Provide the [X, Y] coordinate of the cell's center where the given text is located.  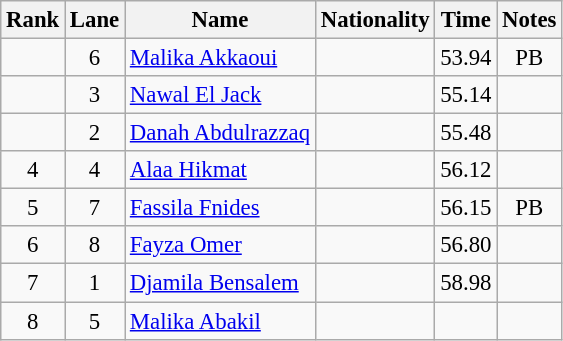
53.94 [466, 58]
Malika Akkaoui [220, 58]
Time [466, 20]
Fayza Omer [220, 245]
Malika Abakil [220, 321]
3 [95, 95]
Rank [33, 20]
Nawal El Jack [220, 95]
2 [95, 133]
Danah Abdulrazzaq [220, 133]
55.48 [466, 133]
Alaa Hikmat [220, 170]
Notes [530, 20]
Name [220, 20]
56.80 [466, 245]
Fassila Fnides [220, 208]
58.98 [466, 283]
56.15 [466, 208]
56.12 [466, 170]
55.14 [466, 95]
Lane [95, 20]
1 [95, 283]
Djamila Bensalem [220, 283]
Nationality [374, 20]
